Extract the [x, y] coordinate from the center of the cell holding the provided text.  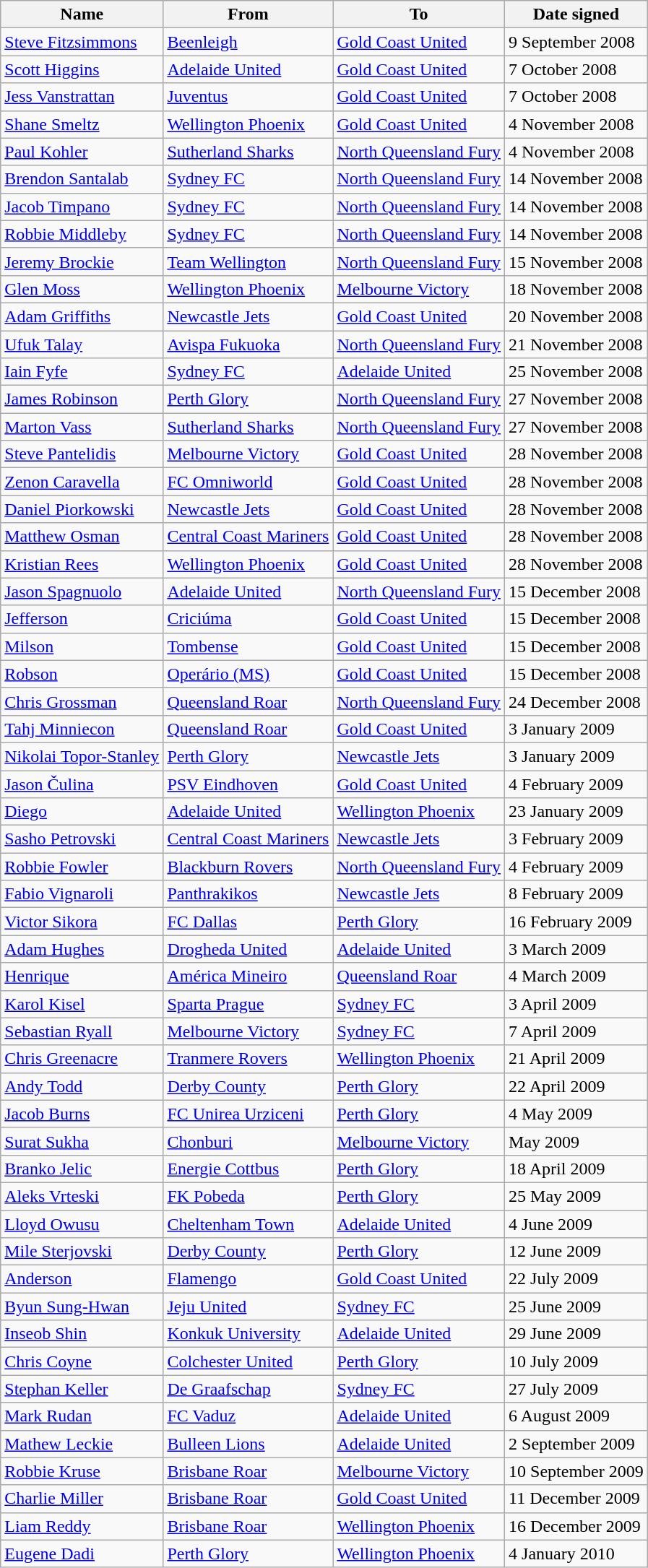
Robbie Middleby [82, 234]
8 February 2009 [576, 894]
James Robinson [82, 399]
Milson [82, 646]
Sasho Petrovski [82, 839]
Marton Vass [82, 427]
Inseob Shin [82, 1334]
FC Omniworld [249, 482]
29 June 2009 [576, 1334]
4 May 2009 [576, 1114]
Colchester United [249, 1361]
Tahj Minniecon [82, 729]
Charlie Miller [82, 1499]
Anderson [82, 1279]
Sebastian Ryall [82, 1031]
Date signed [576, 14]
Tombense [249, 646]
15 November 2008 [576, 261]
Jason Spagnuolo [82, 592]
Chris Greenacre [82, 1059]
Robbie Kruse [82, 1471]
Matthew Osman [82, 537]
4 June 2009 [576, 1224]
Drogheda United [249, 949]
Byun Sung-Hwan [82, 1307]
18 November 2008 [576, 289]
Stephan Keller [82, 1389]
7 April 2009 [576, 1031]
Glen Moss [82, 289]
Avispa Fukuoka [249, 345]
2 September 2009 [576, 1444]
Cheltenham Town [249, 1224]
22 July 2009 [576, 1279]
Karol Kisel [82, 1004]
Name [82, 14]
9 September 2008 [576, 42]
FC Vaduz [249, 1416]
Shane Smeltz [82, 124]
Sparta Prague [249, 1004]
18 April 2009 [576, 1169]
Flamengo [249, 1279]
Jeremy Brockie [82, 261]
Kristian Rees [82, 564]
FC Unirea Urziceni [249, 1114]
Energie Cottbus [249, 1169]
FC Dallas [249, 922]
Adam Griffiths [82, 316]
12 June 2009 [576, 1252]
Operário (MS) [249, 674]
Scott Higgins [82, 69]
Paul Kohler [82, 152]
Beenleigh [249, 42]
Fabio Vignaroli [82, 894]
Steve Pantelidis [82, 454]
Eugene Dadi [82, 1554]
4 March 2009 [576, 976]
25 May 2009 [576, 1196]
21 November 2008 [576, 345]
May 2009 [576, 1141]
FK Pobeda [249, 1196]
Brendon Santalab [82, 179]
Aleks Vrteski [82, 1196]
Ufuk Talay [82, 345]
20 November 2008 [576, 316]
Jeju United [249, 1307]
10 July 2009 [576, 1361]
16 December 2009 [576, 1526]
3 April 2009 [576, 1004]
24 December 2008 [576, 701]
Chris Grossman [82, 701]
11 December 2009 [576, 1499]
Lloyd Owusu [82, 1224]
Jacob Burns [82, 1114]
Criciúma [249, 619]
Iain Fyfe [82, 372]
Bulleen Lions [249, 1444]
3 March 2009 [576, 949]
Team Wellington [249, 261]
Branko Jelic [82, 1169]
PSV Eindhoven [249, 784]
Andy Todd [82, 1086]
25 June 2009 [576, 1307]
Juventus [249, 97]
Jess Vanstrattan [82, 97]
23 January 2009 [576, 812]
3 February 2009 [576, 839]
América Mineiro [249, 976]
Blackburn Rovers [249, 867]
Mile Sterjovski [82, 1252]
Jefferson [82, 619]
Mark Rudan [82, 1416]
22 April 2009 [576, 1086]
Surat Sukha [82, 1141]
Diego [82, 812]
Daniel Piorkowski [82, 509]
Chris Coyne [82, 1361]
Henrique [82, 976]
16 February 2009 [576, 922]
Steve Fitzsimmons [82, 42]
Jacob Timpano [82, 207]
To [419, 14]
Jason Čulina [82, 784]
Panthrakikos [249, 894]
Adam Hughes [82, 949]
Victor Sikora [82, 922]
Tranmere Rovers [249, 1059]
Robson [82, 674]
Zenon Caravella [82, 482]
6 August 2009 [576, 1416]
Konkuk University [249, 1334]
25 November 2008 [576, 372]
De Graafschap [249, 1389]
21 April 2009 [576, 1059]
27 July 2009 [576, 1389]
Chonburi [249, 1141]
Robbie Fowler [82, 867]
From [249, 14]
Mathew Leckie [82, 1444]
Liam Reddy [82, 1526]
10 September 2009 [576, 1471]
4 January 2010 [576, 1554]
Nikolai Topor-Stanley [82, 756]
